Scan for the cell matching the given text and deliver its [x, y] coordinate at center. 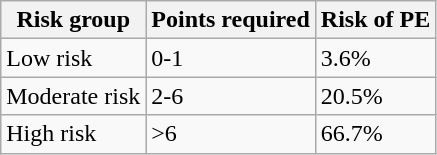
66.7% [375, 134]
2-6 [231, 96]
20.5% [375, 96]
Points required [231, 20]
3.6% [375, 58]
Risk of PE [375, 20]
Low risk [74, 58]
High risk [74, 134]
Moderate risk [74, 96]
0-1 [231, 58]
Risk group [74, 20]
>6 [231, 134]
